Detect which cell encompasses the target text, then output its [X, Y] center coordinate. 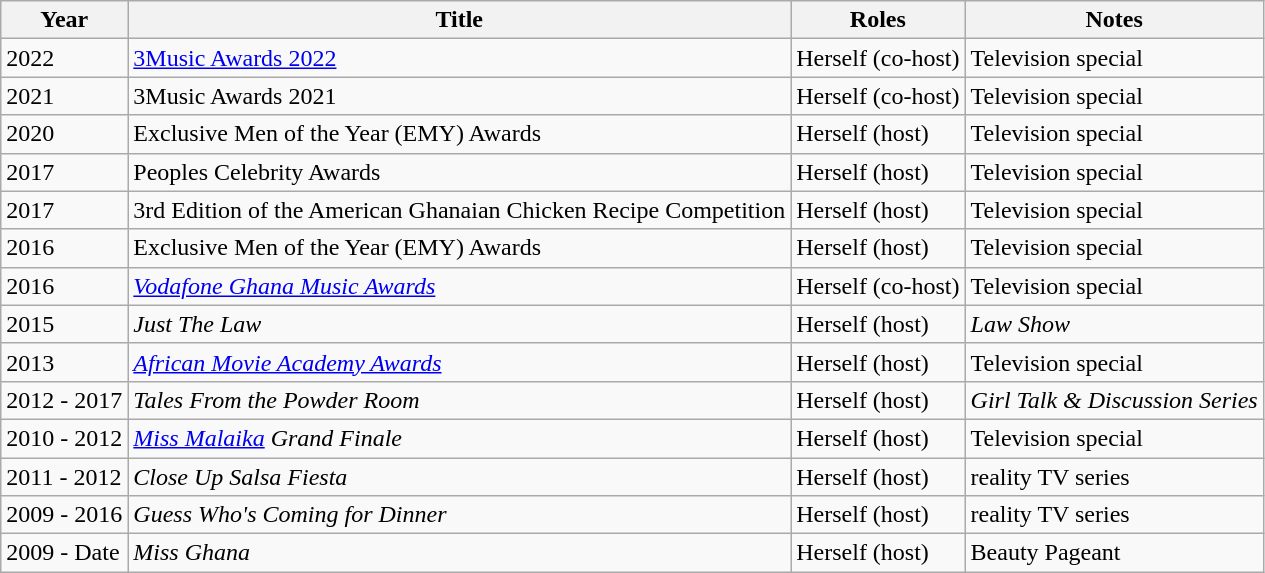
2021 [64, 96]
Peoples Celebrity Awards [460, 172]
2013 [64, 362]
Year [64, 20]
Tales From the Powder Room [460, 400]
2010 - 2012 [64, 438]
2009 - Date [64, 553]
2015 [64, 324]
Just The Law [460, 324]
3Music Awards 2021 [460, 96]
Roles [878, 20]
Law Show [1114, 324]
Notes [1114, 20]
3Music Awards 2022 [460, 58]
African Movie Academy Awards [460, 362]
2022 [64, 58]
2012 - 2017 [64, 400]
Close Up Salsa Fiesta [460, 477]
Miss Malaika Grand Finale [460, 438]
2011 - 2012 [64, 477]
Title [460, 20]
Miss Ghana [460, 553]
Girl Talk & Discussion Series [1114, 400]
Beauty Pageant [1114, 553]
2009 - 2016 [64, 515]
Guess Who's Coming for Dinner [460, 515]
3rd Edition of the American Ghanaian Chicken Recipe Competition [460, 210]
2020 [64, 134]
Vodafone Ghana Music Awards [460, 286]
